Provide the (X, Y) coordinate of the cell's center where the given text is located.  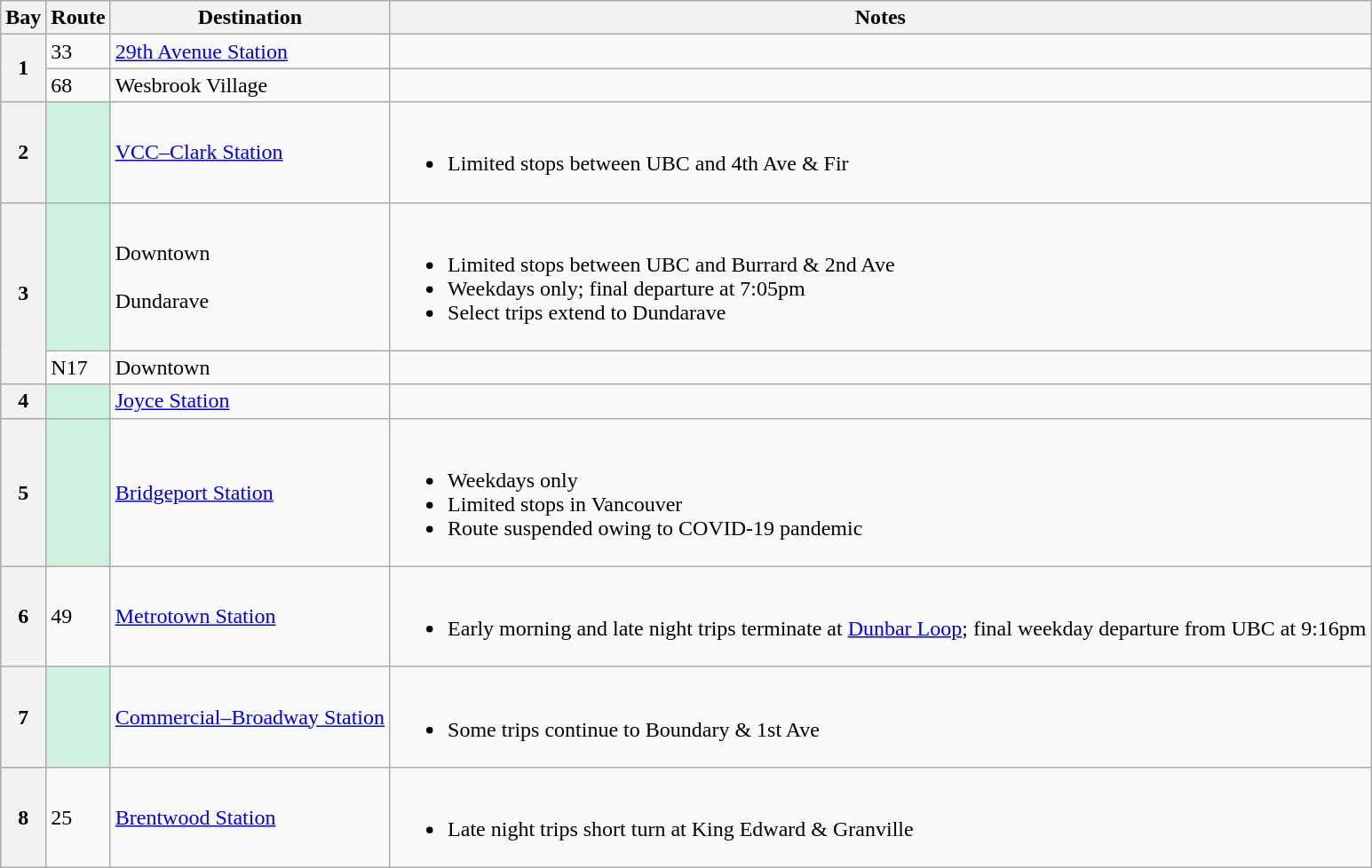
Some trips continue to Boundary & 1st Ave (881, 717)
Wesbrook Village (250, 85)
3 (23, 293)
4 (23, 401)
Bridgeport Station (250, 492)
8 (23, 817)
33 (78, 51)
49 (78, 616)
Limited stops between UBC and 4th Ave & Fir (881, 153)
2 (23, 153)
7 (23, 717)
Destination (250, 18)
29th Avenue Station (250, 51)
Downtown (250, 367)
Brentwood Station (250, 817)
68 (78, 85)
Weekdays onlyLimited stops in VancouverRoute suspended owing to COVID-19 pandemic (881, 492)
5 (23, 492)
Late night trips short turn at King Edward & Granville (881, 817)
Metrotown Station (250, 616)
DowntownDundarave (250, 277)
Limited stops between UBC and Burrard & 2nd AveWeekdays only; final departure at 7:05pmSelect trips extend to Dundarave (881, 277)
1 (23, 68)
VCC–Clark Station (250, 153)
25 (78, 817)
Commercial–Broadway Station (250, 717)
Early morning and late night trips terminate at Dunbar Loop; final weekday departure from UBC at 9:16pm (881, 616)
N17 (78, 367)
Notes (881, 18)
Bay (23, 18)
Joyce Station (250, 401)
6 (23, 616)
Route (78, 18)
